Output the [x, y] coordinate of the center of the cell containing the given text.  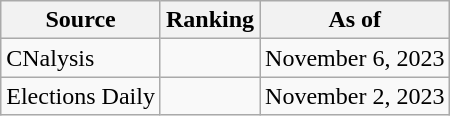
Elections Daily [81, 96]
As of [355, 20]
Source [81, 20]
November 6, 2023 [355, 58]
CNalysis [81, 58]
November 2, 2023 [355, 96]
Ranking [210, 20]
